Search for the cell housing the specified text and yield its [x, y] center coordinate. 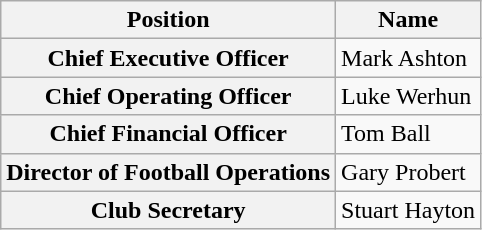
Director of Football Operations [168, 172]
Gary Probert [408, 172]
Position [168, 20]
Chief Operating Officer [168, 96]
Tom Ball [408, 134]
Chief Financial Officer [168, 134]
Stuart Hayton [408, 210]
Luke Werhun [408, 96]
Mark Ashton [408, 58]
Club Secretary [168, 210]
Name [408, 20]
Chief Executive Officer [168, 58]
